For the text-containing cell, return its midpoint in (X, Y) coordinate format. 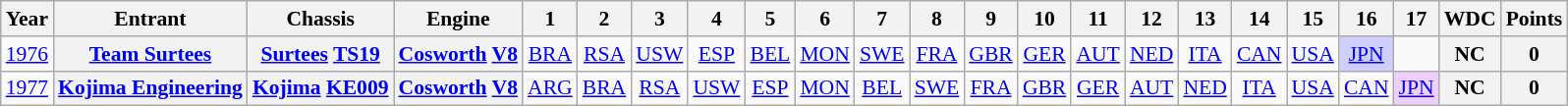
13 (1204, 19)
1976 (28, 54)
Points (1535, 19)
4 (716, 19)
WDC (1470, 19)
1977 (28, 88)
Year (28, 19)
15 (1313, 19)
Kojima Engineering (150, 88)
Kojima KE009 (320, 88)
14 (1260, 19)
6 (825, 19)
7 (882, 19)
1 (550, 19)
2 (605, 19)
Chassis (320, 19)
Team Surtees (150, 54)
Entrant (150, 19)
ARG (550, 88)
Engine (458, 19)
12 (1151, 19)
10 (1045, 19)
Surtees TS19 (320, 54)
5 (770, 19)
9 (990, 19)
11 (1097, 19)
16 (1367, 19)
3 (659, 19)
8 (937, 19)
17 (1417, 19)
